Return the (X, Y) coordinate for the center point of the cell that contains the specified text.  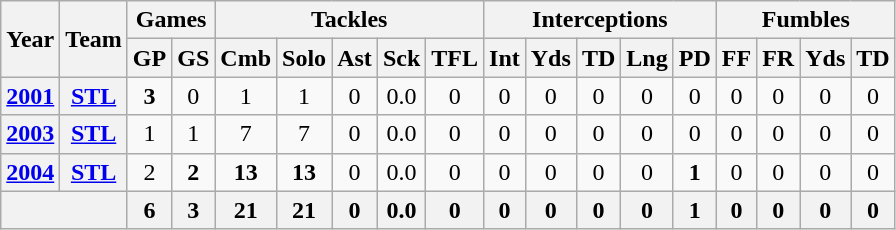
Tackles (350, 20)
6 (149, 210)
Sck (401, 58)
FR (778, 58)
Year (30, 39)
Cmb (246, 58)
Games (170, 20)
Solo (304, 58)
Fumbles (806, 20)
GS (194, 58)
2001 (30, 96)
Interceptions (600, 20)
Int (505, 58)
Ast (355, 58)
TFL (455, 58)
Lng (647, 58)
2003 (30, 134)
FF (736, 58)
PD (694, 58)
GP (149, 58)
Team (94, 39)
2004 (30, 172)
